For the text-containing cell, return its midpoint in (x, y) coordinate format. 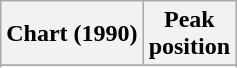
Peakposition (189, 34)
Chart (1990) (72, 34)
